Identify which cell holds the provided text, then report its [x, y] central coordinate. 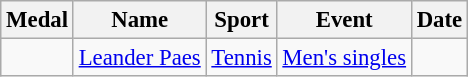
Leander Paes [140, 58]
Tennis [242, 58]
Name [140, 20]
Sport [242, 20]
Men's singles [344, 58]
Event [344, 20]
Date [439, 20]
Medal [38, 20]
